Search for the cell housing the specified text and yield its (x, y) center coordinate. 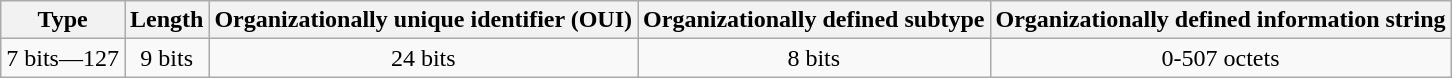
24 bits (424, 58)
Organizationally unique identifier (OUI) (424, 20)
Organizationally defined information string (1220, 20)
7 bits—127 (63, 58)
Organizationally defined subtype (814, 20)
Length (166, 20)
9 bits (166, 58)
8 bits (814, 58)
Type (63, 20)
0-507 octets (1220, 58)
